Determine the (X, Y) coordinate at the center of the cell enclosing the given text.  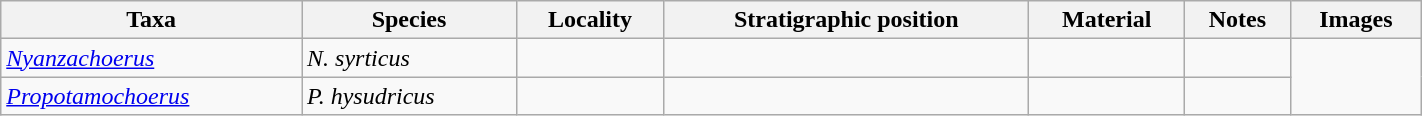
Nyanzachoerus (152, 58)
Stratigraphic position (846, 20)
Propotamochoerus (152, 96)
Material (1106, 20)
Species (410, 20)
Locality (590, 20)
Notes (1237, 20)
Images (1356, 20)
P. hysudricus (410, 96)
Taxa (152, 20)
N. syrticus (410, 58)
